From the cell containing the given text, extract its center point as (X, Y) coordinate. 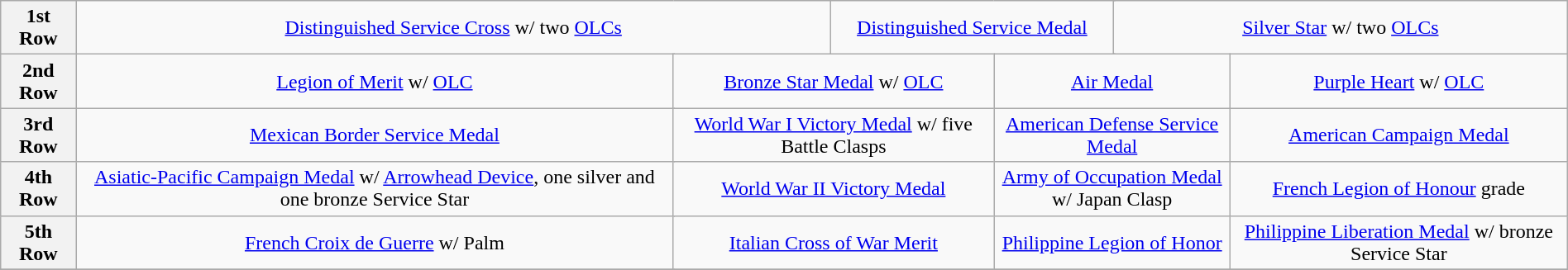
Silver Star w/ two OLCs (1340, 28)
Mexican Border Service Medal (375, 135)
1st Row (38, 28)
World War II Victory Medal (834, 188)
Bronze Star Medal w/ OLC (834, 81)
5th Row (38, 243)
Army of Occupation Medalw/ Japan Clasp (1112, 188)
American Defense Service Medal (1112, 135)
Philippine Liberation Medal w/ bronze Service Star (1398, 243)
Asiatic-Pacific Campaign Medal w/ Arrowhead Device, one silver and one bronze Service Star (375, 188)
American Campaign Medal (1398, 135)
World War I Victory Medal w/ five Battle Clasps (834, 135)
4th Row (38, 188)
Purple Heart w/ OLC (1398, 81)
Italian Cross of War Merit (834, 243)
Legion of Merit w/ OLC (375, 81)
Philippine Legion of Honor (1112, 243)
Air Medal (1112, 81)
2nd Row (38, 81)
3rd Row (38, 135)
Distinguished Service Medal (972, 28)
French Legion of Honour grade (1398, 188)
Distinguished Service Cross w/ two OLCs (453, 28)
French Croix de Guerre w/ Palm (375, 243)
